Pinpoint the cell where the given text exists, returning its [x, y] midpoint coordinate. 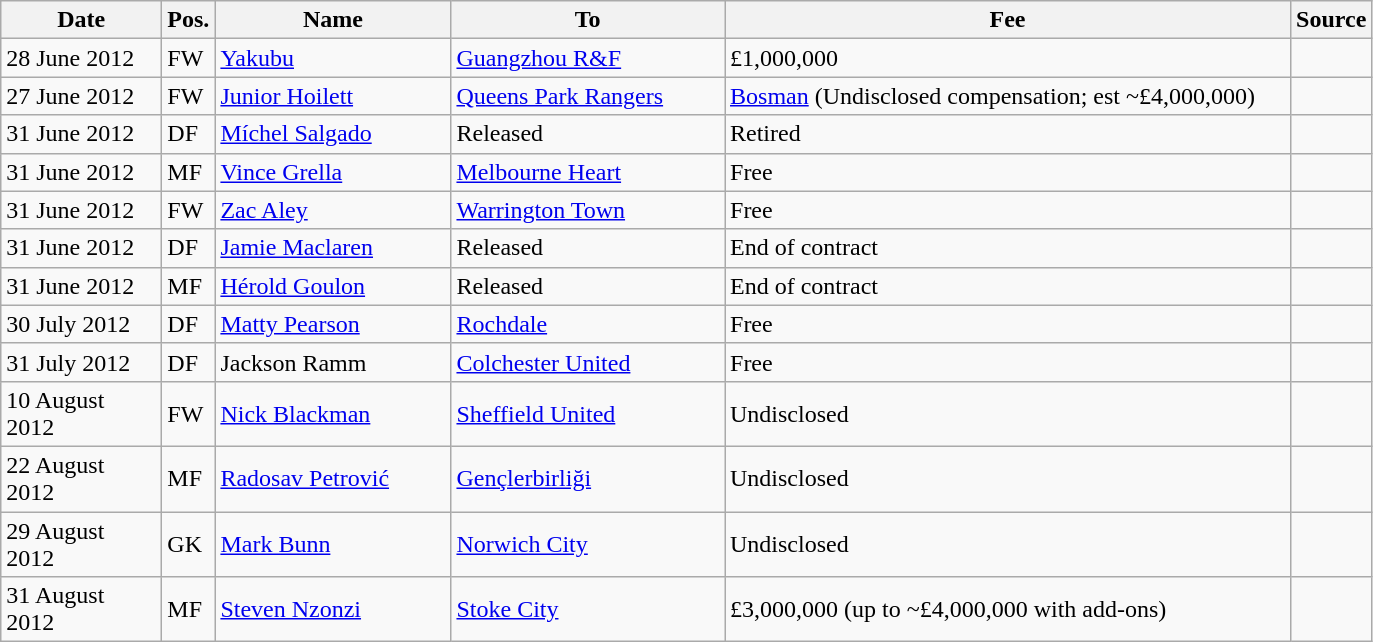
£1,000,000 [1007, 58]
Jamie Maclaren [333, 248]
Rochdale [588, 324]
Radosav Petrović [333, 478]
Bosman (Undisclosed compensation; est ~£4,000,000) [1007, 96]
Source [1332, 20]
Steven Nzonzi [333, 610]
Stoke City [588, 610]
Yakubu [333, 58]
£3,000,000 (up to ~£4,000,000 with add-ons) [1007, 610]
Jackson Ramm [333, 362]
To [588, 20]
GK [188, 544]
Sheffield United [588, 414]
30 July 2012 [82, 324]
Fee [1007, 20]
Mark Bunn [333, 544]
Retired [1007, 134]
Zac Aley [333, 210]
Vince Grella [333, 172]
28 June 2012 [82, 58]
Junior Hoilett [333, 96]
Name [333, 20]
Pos. [188, 20]
10 August 2012 [82, 414]
22 August 2012 [82, 478]
27 June 2012 [82, 96]
Melbourne Heart [588, 172]
Nick Blackman [333, 414]
31 August 2012 [82, 610]
29 August 2012 [82, 544]
Hérold Goulon [333, 286]
Colchester United [588, 362]
Matty Pearson [333, 324]
Gençlerbirliği [588, 478]
Norwich City [588, 544]
31 July 2012 [82, 362]
Date [82, 20]
Queens Park Rangers [588, 96]
Guangzhou R&F [588, 58]
Míchel Salgado [333, 134]
Warrington Town [588, 210]
